Identify which cell holds the provided text, then report its [X, Y] central coordinate. 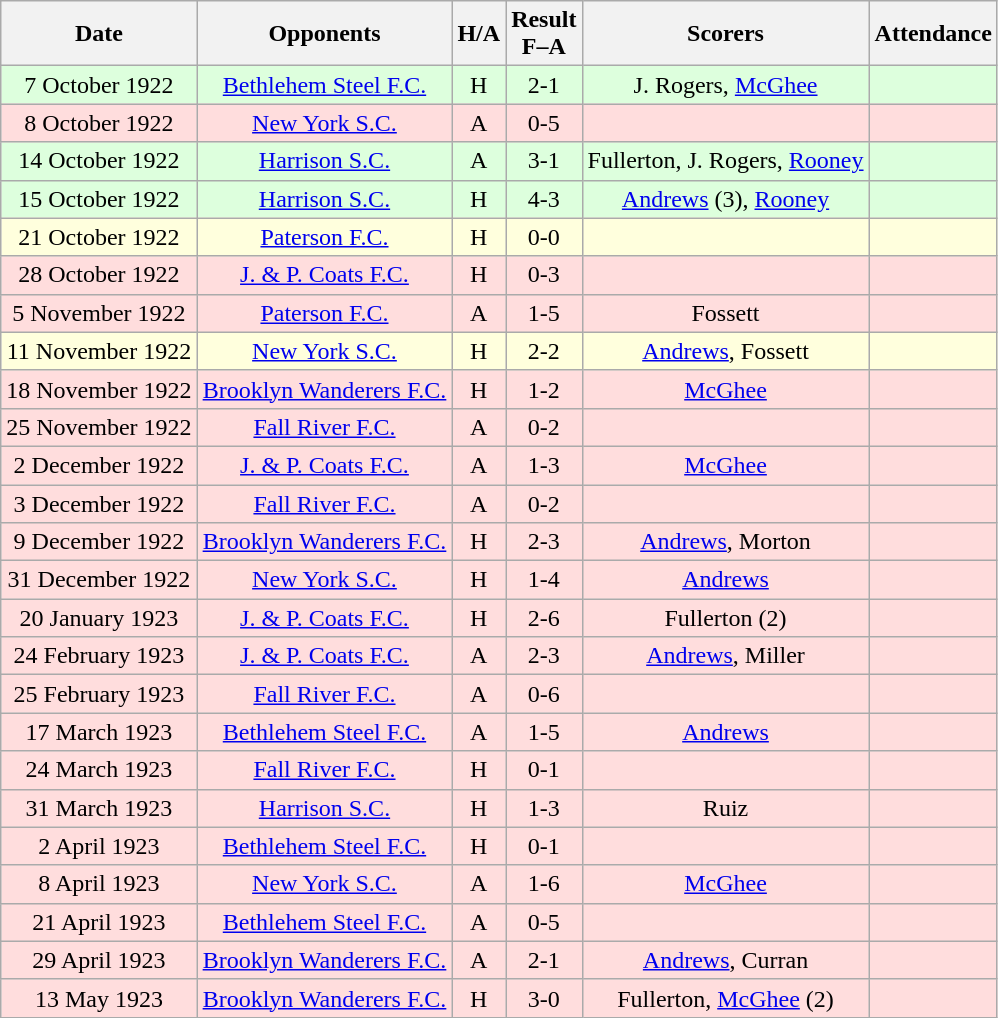
H/A [479, 34]
Fullerton, McGhee (2) [726, 998]
ResultF–A [544, 34]
21 April 1923 [99, 922]
Andrews, Fossett [726, 351]
Fullerton, J. Rogers, Rooney [726, 161]
31 March 1923 [99, 808]
2 December 1922 [99, 465]
11 November 1922 [99, 351]
Fullerton (2) [726, 618]
15 October 1922 [99, 199]
13 May 1923 [99, 998]
18 November 1922 [99, 389]
24 February 1923 [99, 656]
Fossett [726, 313]
Opponents [324, 34]
2 April 1923 [99, 846]
28 October 1922 [99, 275]
17 March 1923 [99, 732]
0-3 [544, 275]
3-0 [544, 998]
14 October 1922 [99, 161]
Ruiz [726, 808]
21 October 1922 [99, 237]
1-2 [544, 389]
Scorers [726, 34]
Andrews, Miller [726, 656]
24 March 1923 [99, 770]
31 December 1922 [99, 580]
J. Rogers, McGhee [726, 85]
0-6 [544, 694]
1-6 [544, 884]
8 October 1922 [99, 123]
7 October 1922 [99, 85]
3-1 [544, 161]
9 December 1922 [99, 542]
8 April 1923 [99, 884]
1-4 [544, 580]
Andrews, Curran [726, 960]
3 December 1922 [99, 503]
Attendance [933, 34]
Date [99, 34]
25 November 1922 [99, 427]
25 February 1923 [99, 694]
0-0 [544, 237]
4-3 [544, 199]
5 November 1922 [99, 313]
29 April 1923 [99, 960]
2-2 [544, 351]
Andrews (3), Rooney [726, 199]
20 January 1923 [99, 618]
Andrews, Morton [726, 542]
2-6 [544, 618]
